Locate the cell with the specified text and output its (X, Y) center coordinate. 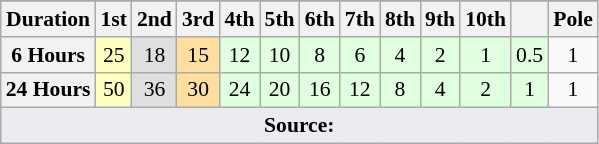
Pole (573, 19)
30 (198, 90)
4th (239, 19)
0.5 (530, 55)
9th (440, 19)
24 Hours (48, 90)
24 (239, 90)
6 (360, 55)
3rd (198, 19)
Duration (48, 19)
25 (114, 55)
20 (280, 90)
18 (154, 55)
36 (154, 90)
16 (320, 90)
15 (198, 55)
6 Hours (48, 55)
2nd (154, 19)
8th (400, 19)
1st (114, 19)
50 (114, 90)
6th (320, 19)
10 (280, 55)
10th (486, 19)
7th (360, 19)
Source: (300, 126)
5th (280, 19)
